Provide the (X, Y) coordinate of the cell's center where the given text is located.  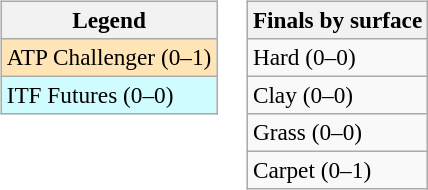
Finals by surface (337, 20)
ATP Challenger (0–1) (108, 57)
ITF Futures (0–0) (108, 95)
Grass (0–0) (337, 133)
Clay (0–0) (337, 95)
Legend (108, 20)
Hard (0–0) (337, 57)
Carpet (0–1) (337, 171)
